Find where the given text appears and provide that cell's center as (x, y) coordinate. 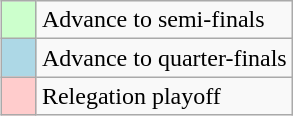
Relegation playoff (164, 96)
Advance to quarter-finals (164, 58)
Advance to semi-finals (164, 20)
